Determine the [X, Y] coordinate at the center of the cell enclosing the given text.  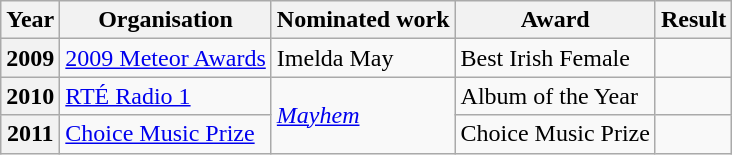
2011 [30, 134]
Organisation [166, 20]
Imelda May [363, 58]
2009 [30, 58]
RTÉ Radio 1 [166, 96]
Year [30, 20]
Award [555, 20]
Best Irish Female [555, 58]
Nominated work [363, 20]
2010 [30, 96]
Mayhem [363, 115]
Result [693, 20]
2009 Meteor Awards [166, 58]
Album of the Year [555, 96]
